Output the (x, y) coordinate of the center of the cell containing the given text.  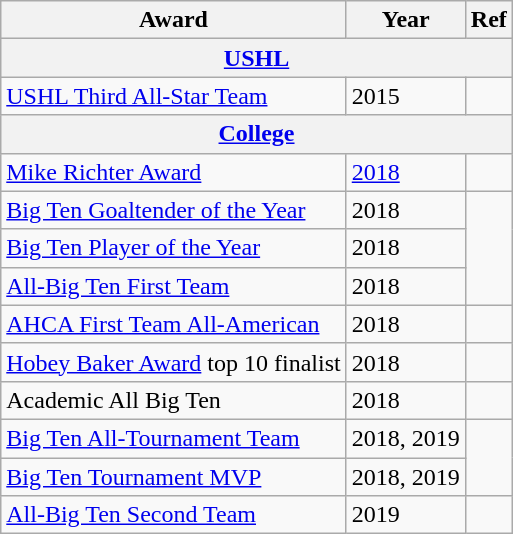
Big Ten Tournament MVP (174, 477)
Mike Richter Award (174, 172)
Award (174, 20)
2019 (406, 515)
Hobey Baker Award top 10 finalist (174, 362)
AHCA First Team All-American (174, 324)
Year (406, 20)
Ref (488, 20)
Academic All Big Ten (174, 400)
Big Ten Player of the Year (174, 248)
All-Big Ten First Team (174, 286)
Big Ten Goaltender of the Year (174, 210)
College (257, 134)
USHL (257, 58)
2015 (406, 96)
All-Big Ten Second Team (174, 515)
USHL Third All-Star Team (174, 96)
Big Ten All-Tournament Team (174, 438)
